Determine the [x, y] coordinate at the center of the cell enclosing the given text.  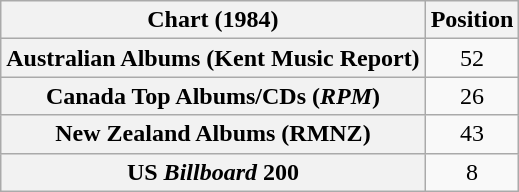
52 [472, 58]
43 [472, 134]
26 [472, 96]
Position [472, 20]
Canada Top Albums/CDs (RPM) [213, 96]
New Zealand Albums (RMNZ) [213, 134]
8 [472, 172]
Australian Albums (Kent Music Report) [213, 58]
Chart (1984) [213, 20]
US Billboard 200 [213, 172]
